Locate the cell with the specified text and output its (x, y) center coordinate. 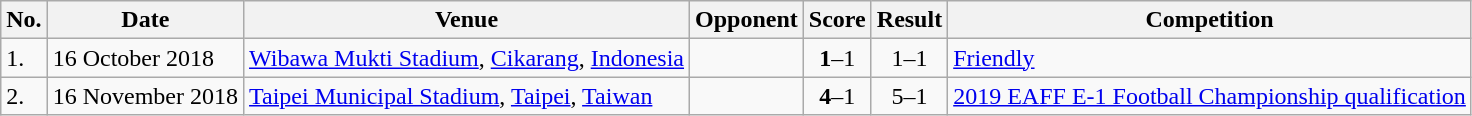
Competition (1210, 20)
Taipei Municipal Stadium, Taipei, Taiwan (467, 96)
Score (837, 20)
1. (24, 58)
Venue (467, 20)
Opponent (747, 20)
2019 EAFF E-1 Football Championship qualification (1210, 96)
4–1 (837, 96)
Wibawa Mukti Stadium, Cikarang, Indonesia (467, 58)
2. (24, 96)
Date (145, 20)
16 November 2018 (145, 96)
5–1 (909, 96)
16 October 2018 (145, 58)
Result (909, 20)
No. (24, 20)
Friendly (1210, 58)
